Determine the (x, y) coordinate at the center of the cell enclosing the given text.  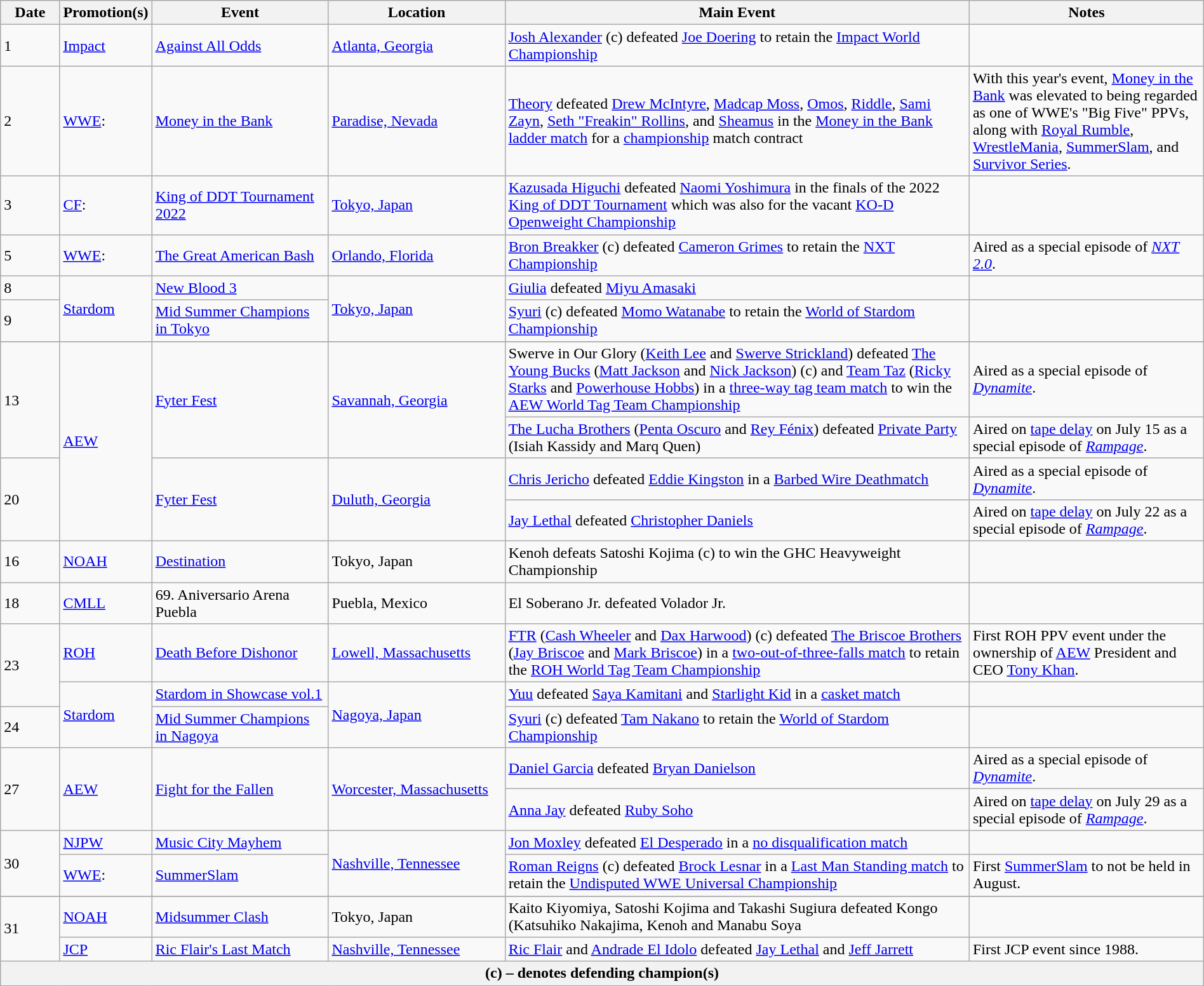
NJPW (105, 842)
King of DDT Tournament 2022 (240, 205)
Yuu defeated Saya Kamitani and Starlight Kid in a casket match (737, 694)
Event (240, 13)
3 (30, 205)
CF: (105, 205)
20 (30, 499)
Date (30, 13)
Puebla, Mexico (417, 602)
Syuri (c) defeated Tam Nakano to retain the World of Stardom Championship (737, 727)
First SummerSlam to not be held in August. (1086, 875)
23 (30, 665)
Mid Summer Champions in Tokyo (240, 320)
Savannah, Georgia (417, 400)
Aired on tape delay on July 29 as a special episode of Rampage. (1086, 809)
Daniel Garcia defeated Bryan Danielson (737, 769)
Notes (1086, 13)
69. Aniversario Arena Puebla (240, 602)
Aired on tape delay on July 15 as a special episode of Rampage. (1086, 437)
Kaito Kiyomiya, Satoshi Kojima and Takashi Sugiura defeated Kongo (Katsuhiko Nakajima, Kenoh and Manabu Soya (737, 916)
5 (30, 255)
Mid Summer Champions in Nagoya (240, 727)
Duluth, Georgia (417, 499)
18 (30, 602)
30 (30, 863)
Ric Flair's Last Match (240, 949)
Syuri (c) defeated Momo Watanabe to retain the World of Stardom Championship (737, 320)
Atlanta, Georgia (417, 46)
JCP (105, 949)
Money in the Bank (240, 121)
24 (30, 727)
ROH (105, 653)
Paradise, Nevada (417, 121)
The Great American Bash (240, 255)
Destination (240, 562)
Kenoh defeats Satoshi Kojima (c) to win the GHC Heavyweight Championship (737, 562)
27 (30, 789)
Giulia defeated Miyu Amasaki (737, 288)
13 (30, 400)
1 (30, 46)
Main Event (737, 13)
First JCP event since 1988. (1086, 949)
Against All Odds (240, 46)
The Lucha Brothers (Penta Oscuro and Rey Fénix) defeated Private Party (Isiah Kassidy and Marq Quen) (737, 437)
Chris Jericho defeated Eddie Kingston in a Barbed Wire Deathmatch (737, 479)
Aired as a special episode of NXT 2.0. (1086, 255)
Fight for the Fallen (240, 789)
SummerSlam (240, 875)
Music City Mayhem (240, 842)
Promotion(s) (105, 13)
Bron Breakker (c) defeated Cameron Grimes to retain the NXT Championship (737, 255)
2 (30, 121)
Josh Alexander (c) defeated Joe Doering to retain the Impact World Championship (737, 46)
Roman Reigns (c) defeated Brock Lesnar in a Last Man Standing match to retain the Undisputed WWE Universal Championship (737, 875)
Impact (105, 46)
Jay Lethal defeated Christopher Daniels (737, 520)
Anna Jay defeated Ruby Soho (737, 809)
Ric Flair and Andrade El Idolo defeated Jay Lethal and Jeff Jarrett (737, 949)
CMLL (105, 602)
Kazusada Higuchi defeated Naomi Yoshimura in the finals of the 2022 King of DDT Tournament which was also for the vacant KO-D Openweight Championship (737, 205)
Jon Moxley defeated El Desperado in a no disqualification match (737, 842)
First ROH PPV event under the ownership of AEW President and CEO Tony Khan. (1086, 653)
Worcester, Massachusetts (417, 789)
Midsummer Clash (240, 916)
Lowell, Massachusetts (417, 653)
New Blood 3 (240, 288)
Orlando, Florida (417, 255)
El Soberano Jr. defeated Volador Jr. (737, 602)
9 (30, 320)
Aired on tape delay on July 22 as a special episode of Rampage. (1086, 520)
(c) – denotes defending champion(s) (602, 973)
16 (30, 562)
31 (30, 929)
Death Before Dishonor (240, 653)
Stardom in Showcase vol.1 (240, 694)
8 (30, 288)
Nagoya, Japan (417, 715)
Location (417, 13)
